Pinpoint the cell where the given text exists, returning its [x, y] midpoint coordinate. 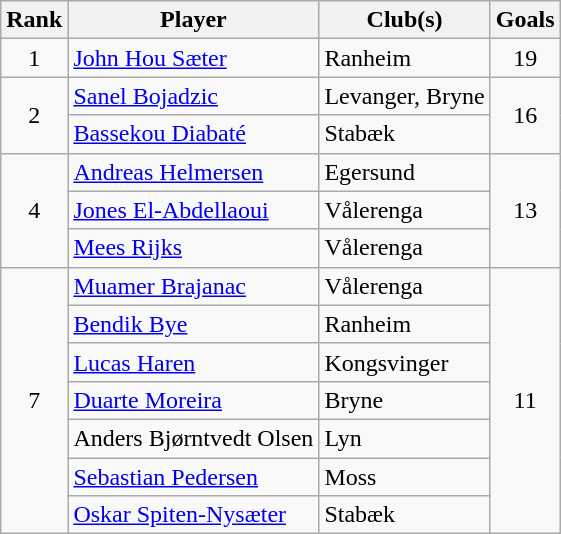
11 [525, 400]
13 [525, 210]
1 [34, 58]
16 [525, 115]
Club(s) [404, 20]
Duarte Moreira [194, 400]
Goals [525, 20]
John Hou Sæter [194, 58]
Muamer Brajanac [194, 286]
19 [525, 58]
Oskar Spiten-Nysæter [194, 515]
7 [34, 400]
Lucas Haren [194, 362]
Jones El-Abdellaoui [194, 210]
Mees Rijks [194, 248]
Moss [404, 477]
Bryne [404, 400]
Anders Bjørntvedt Olsen [194, 438]
Levanger, Bryne [404, 96]
Player [194, 20]
Egersund [404, 172]
Andreas Helmersen [194, 172]
2 [34, 115]
Bendik Bye [194, 324]
Bassekou Diabaté [194, 134]
Rank [34, 20]
Kongsvinger [404, 362]
4 [34, 210]
Sanel Bojadzic [194, 96]
Lyn [404, 438]
Sebastian Pedersen [194, 477]
